Search for the cell housing the specified text and yield its [x, y] center coordinate. 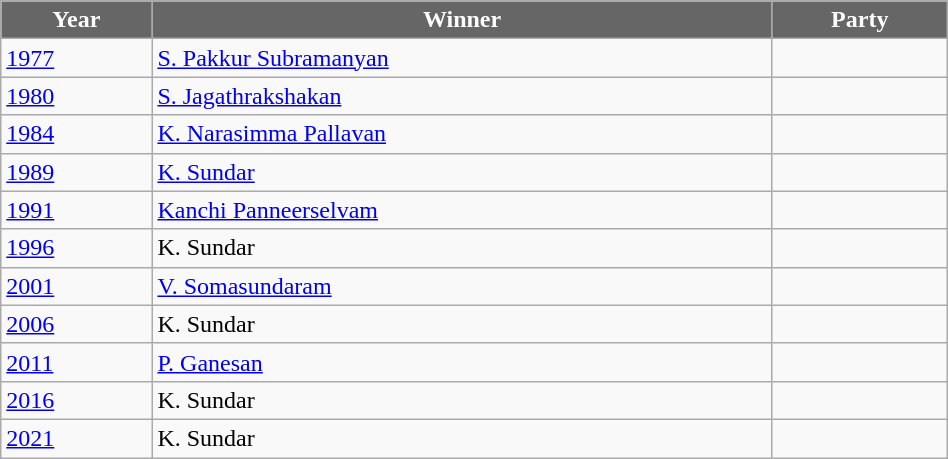
1980 [76, 96]
Kanchi Panneerselvam [462, 210]
S. Jagathrakshakan [462, 96]
2011 [76, 362]
Winner [462, 20]
S. Pakkur Subramanyan [462, 58]
P. Ganesan [462, 362]
1991 [76, 210]
1977 [76, 58]
Party [860, 20]
K. Narasimma Pallavan [462, 134]
2021 [76, 438]
1996 [76, 248]
1989 [76, 172]
Year [76, 20]
1984 [76, 134]
2006 [76, 324]
2001 [76, 286]
V. Somasundaram [462, 286]
2016 [76, 400]
